From the cell containing the given text, extract its center point as [x, y] coordinate. 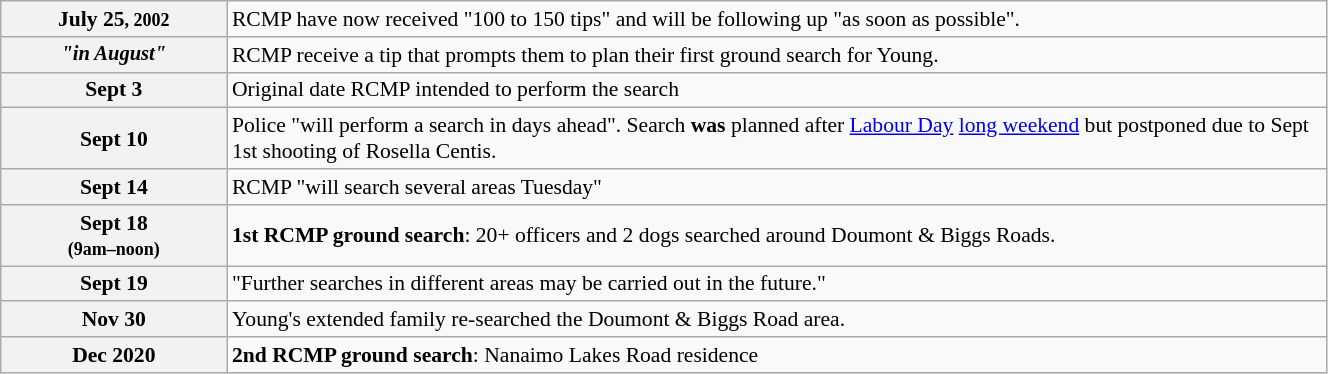
Sept 14 [114, 187]
Sept 10 [114, 138]
Sept 3 [114, 90]
Original date RCMP intended to perform the search [777, 90]
2nd RCMP ground search: Nanaimo Lakes Road residence [777, 355]
RCMP "will search several areas Tuesday" [777, 187]
Nov 30 [114, 320]
Dec 2020 [114, 355]
Young's extended family re-searched the Doumont & Biggs Road area. [777, 320]
Sept 19 [114, 284]
RCMP receive a tip that prompts them to plan their first ground search for Young. [777, 55]
"in August" [114, 55]
July 25, 2002 [114, 19]
RCMP have now received "100 to 150 tips" and will be following up "as soon as possible". [777, 19]
Sept 18(9am–noon) [114, 236]
"Further searches in different areas may be carried out in the future." [777, 284]
1st RCMP ground search: 20+ officers and 2 dogs searched around Doumont & Biggs Roads. [777, 236]
